Capture the cell that displays the provided text and extract its (X, Y) central coordinate. 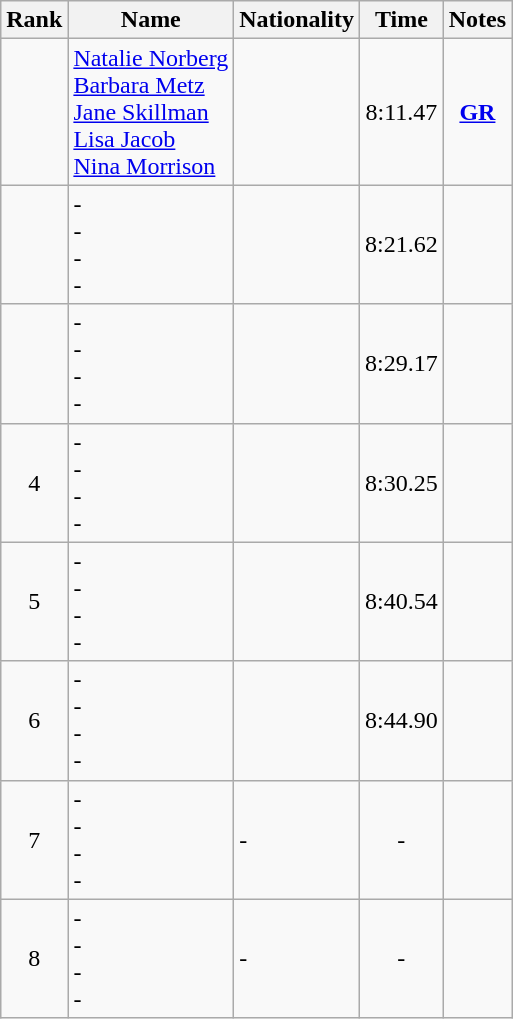
Natalie Norberg Barbara Metz Jane Skillman Lisa Jacob Nina Morrison (151, 112)
8:40.54 (401, 602)
8 (34, 958)
6 (34, 720)
8:29.17 (401, 364)
4 (34, 482)
8:30.25 (401, 482)
Notes (477, 20)
8:21.62 (401, 244)
7 (34, 840)
Nationality (297, 20)
8:44.90 (401, 720)
Name (151, 20)
Time (401, 20)
8:11.47 (401, 112)
Rank (34, 20)
GR (477, 112)
5 (34, 602)
